Find where the given text appears and provide that cell's center as (x, y) coordinate. 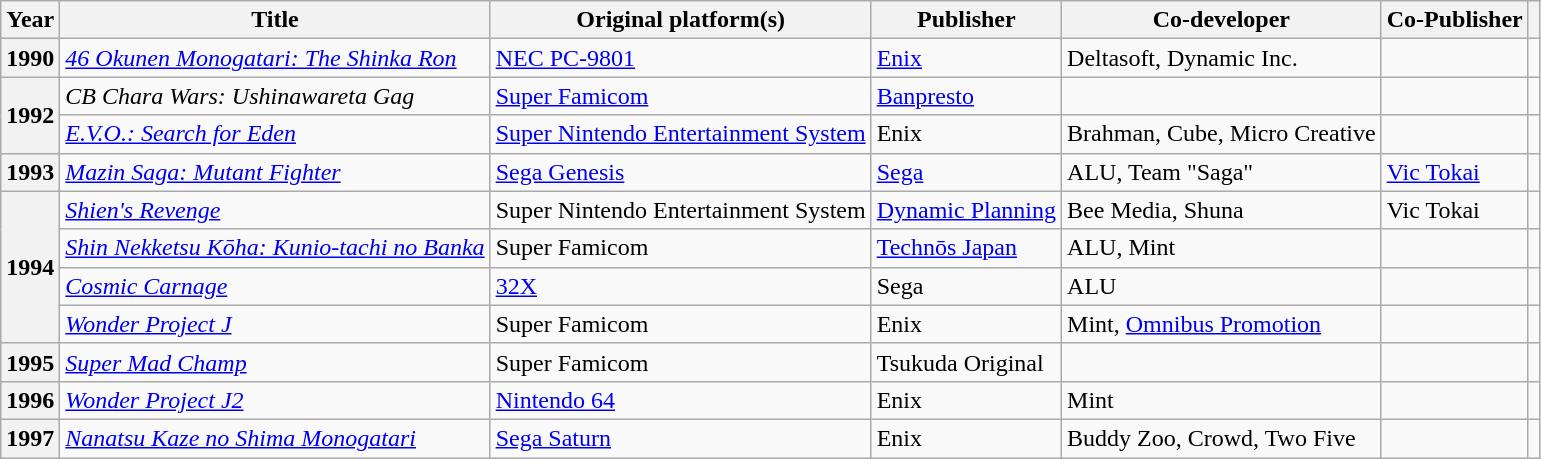
Bee Media, Shuna (1222, 210)
46 Okunen Monogatari: The Shinka Ron (275, 58)
Buddy Zoo, Crowd, Two Five (1222, 438)
Banpresto (966, 96)
1996 (30, 400)
Deltasoft, Dynamic Inc. (1222, 58)
ALU (1222, 286)
E.V.O.: Search for Eden (275, 134)
Dynamic Planning (966, 210)
Publisher (966, 20)
CB Chara Wars: Ushinawareta Gag (275, 96)
1997 (30, 438)
Wonder Project J2 (275, 400)
1990 (30, 58)
Shien's Revenge (275, 210)
Technōs Japan (966, 248)
ALU, Mint (1222, 248)
Co-developer (1222, 20)
Sega Saturn (680, 438)
Mint, Omnibus Promotion (1222, 324)
ALU, Team "Saga" (1222, 172)
Nintendo 64 (680, 400)
1992 (30, 115)
32X (680, 286)
Tsukuda Original (966, 362)
Brahman, Cube, Micro Creative (1222, 134)
Cosmic Carnage (275, 286)
1993 (30, 172)
1994 (30, 267)
Mint (1222, 400)
Sega Genesis (680, 172)
Wonder Project J (275, 324)
Super Mad Champ (275, 362)
Year (30, 20)
Title (275, 20)
Mazin Saga: Mutant Fighter (275, 172)
Nanatsu Kaze no Shima Monogatari (275, 438)
Original platform(s) (680, 20)
Shin Nekketsu Kōha: Kunio-tachi no Banka (275, 248)
Co-Publisher (1454, 20)
1995 (30, 362)
NEC PC-9801 (680, 58)
